Return the [X, Y] coordinate for the center point of the cell that contains the specified text.  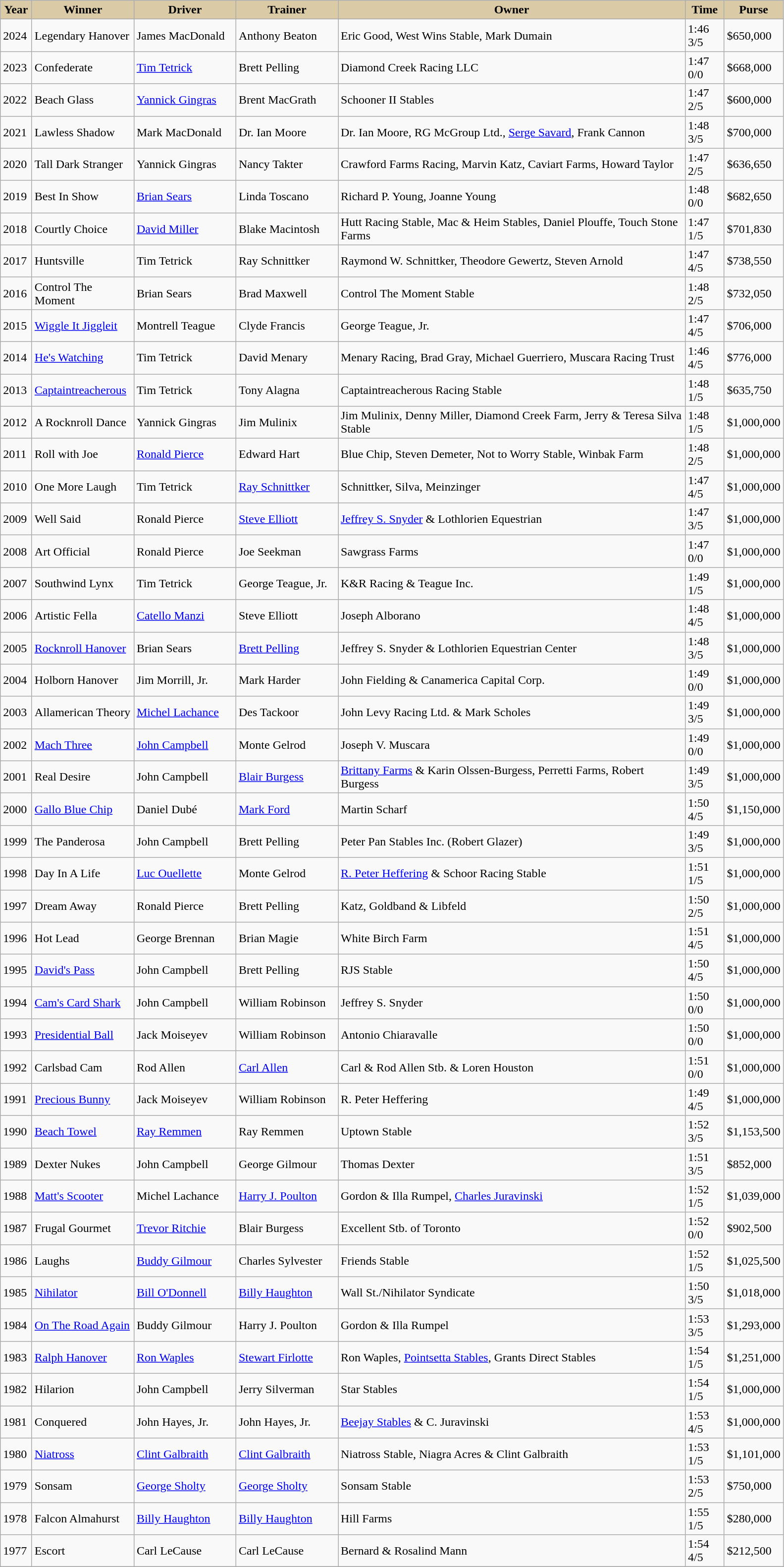
1:53 4/5 [705, 1421]
$902,500 [754, 1228]
$706,000 [754, 325]
Charles Sylvester [287, 1261]
Uptown Stable [511, 1132]
Allamerican Theory [83, 713]
1990 [16, 1132]
Ron Waples [185, 1357]
Bernard & Rosalind Mann [511, 1551]
One More Laugh [83, 487]
R. Peter Heffering [511, 1099]
Clyde Francis [287, 325]
Lawless Shadow [83, 132]
Martin Scharf [511, 809]
1998 [16, 873]
Joseph Alborano [511, 616]
Luc Ouellette [185, 873]
$1,018,000 [754, 1292]
1:52 0/0 [705, 1228]
Matt's Scooter [83, 1196]
2003 [16, 713]
Eric Good, West Wins Stable, Mark Dumain [511, 36]
1988 [16, 1196]
Jeffrey S. Snyder & Lothlorien Equestrian [511, 519]
1:51 0/0 [705, 1067]
Laughs [83, 1261]
David Miller [185, 229]
1980 [16, 1454]
Frugal Gourmet [83, 1228]
Carl & Rod Allen Stb. & Loren Houston [511, 1067]
2009 [16, 519]
George Gilmour [287, 1164]
Peter Pan Stables Inc. (Robert Glazer) [511, 841]
1983 [16, 1357]
$636,650 [754, 165]
Gordon & Illa Rumpel, Charles Juravinski [511, 1196]
Jerry Silverman [287, 1390]
Niatross Stable, Niagra Acres & Clint Galbraith [511, 1454]
Jim Morrill, Jr. [185, 680]
1999 [16, 841]
Day In A Life [83, 873]
Dexter Nukes [83, 1164]
Best In Show [83, 196]
Well Said [83, 519]
Ron Waples, Pointsetta Stables, Grants Direct Stables [511, 1357]
Antonio Chiaravalle [511, 1035]
The Panderosa [83, 841]
Rocknroll Hanover [83, 648]
Nihilator [83, 1292]
Gallo Blue Chip [83, 809]
$1,101,000 [754, 1454]
1989 [16, 1164]
James MacDonald [185, 36]
Beach Glass [83, 100]
Edward Hart [287, 455]
Crawford Farms Racing, Marvin Katz, Caviart Farms, Howard Taylor [511, 165]
Wiggle It Jiggleit [83, 325]
Catello Manzi [185, 616]
Jim Mulinix [287, 422]
1:49 1/5 [705, 584]
Dr. Ian Moore [287, 132]
Gordon & Illa Rumpel [511, 1325]
Des Tackoor [287, 713]
Carl Allen [287, 1067]
Ralph Hanover [83, 1357]
He's Watching [83, 358]
Stewart Firlotte [287, 1357]
2008 [16, 551]
1:48 0/0 [705, 196]
$1,293,000 [754, 1325]
1984 [16, 1325]
Captaintreacherous Racing Stable [511, 390]
1995 [16, 970]
$212,500 [754, 1551]
1996 [16, 939]
$600,000 [754, 100]
Brent MacGrath [287, 100]
Sonsam [83, 1487]
2019 [16, 196]
Winner [83, 10]
Purse [754, 10]
$1,025,500 [754, 1261]
$750,000 [754, 1487]
Richard P. Young, Joanne Young [511, 196]
Trevor Ritchie [185, 1228]
$1,039,000 [754, 1196]
David Menary [287, 358]
1:47 3/5 [705, 519]
1:55 1/5 [705, 1518]
Owner [511, 10]
1:51 3/5 [705, 1164]
Mark Harder [287, 680]
$1,153,500 [754, 1132]
2000 [16, 809]
1992 [16, 1067]
Dr. Ian Moore, RG McGroup Ltd., Serge Savard, Frank Cannon [511, 132]
Hill Farms [511, 1518]
R. Peter Heffering & Schoor Racing Stable [511, 873]
Hot Lead [83, 939]
Cam's Card Shark [83, 1003]
2012 [16, 422]
Friends Stable [511, 1261]
Katz, Goldband & Libfeld [511, 906]
Wall St./Nihilator Syndicate [511, 1292]
Jeffrey S. Snyder & Lothlorien Equestrian Center [511, 648]
$700,000 [754, 132]
RJS Stable [511, 970]
1:52 3/5 [705, 1132]
Falcon Almahurst [83, 1518]
Thomas Dexter [511, 1164]
2006 [16, 616]
Dream Away [83, 906]
Driver [185, 10]
1977 [16, 1551]
Control The Moment [83, 293]
1:54 4/5 [705, 1551]
2022 [16, 100]
Sonsam Stable [511, 1487]
1:50 3/5 [705, 1292]
Southwind Lynx [83, 584]
Year [16, 10]
Time [705, 10]
$280,000 [754, 1518]
1991 [16, 1099]
2005 [16, 648]
2020 [16, 165]
David's Pass [83, 970]
John Levy Racing Ltd. & Mark Scholes [511, 713]
Hilarion [83, 1390]
Precious Bunny [83, 1099]
Joe Seekman [287, 551]
2023 [16, 67]
Confederate [83, 67]
Nancy Takter [287, 165]
1981 [16, 1421]
1:49 4/5 [705, 1099]
Excellent Stb. of Toronto [511, 1228]
Linda Toscano [287, 196]
Star Stables [511, 1390]
Niatross [83, 1454]
Montrell Teague [185, 325]
2002 [16, 744]
1:46 4/5 [705, 358]
Artistic Fella [83, 616]
Jeffrey S. Snyder [511, 1003]
2001 [16, 777]
2011 [16, 455]
Legendary Hanover [83, 36]
Captaintreacherous [83, 390]
Control The Moment Stable [511, 293]
2016 [16, 293]
2014 [16, 358]
1979 [16, 1487]
1993 [16, 1035]
Carlsbad Cam [83, 1067]
Diamond Creek Racing LLC [511, 67]
Beejay Stables & C. Juravinski [511, 1421]
Mark Ford [287, 809]
White Birch Farm [511, 939]
$852,000 [754, 1164]
1:46 3/5 [705, 36]
Daniel Dubé [185, 809]
1:47 1/5 [705, 229]
2024 [16, 36]
Mach Three [83, 744]
$701,830 [754, 229]
1:53 3/5 [705, 1325]
1978 [16, 1518]
Tony Alagna [287, 390]
George Brennan [185, 939]
$668,000 [754, 67]
Rod Allen [185, 1067]
Brad Maxwell [287, 293]
1987 [16, 1228]
Beach Towel [83, 1132]
Real Desire [83, 777]
$635,750 [754, 390]
1:48 4/5 [705, 616]
On The Road Again [83, 1325]
K&R Racing & Teague Inc. [511, 584]
2018 [16, 229]
1:51 1/5 [705, 873]
1985 [16, 1292]
$732,050 [754, 293]
$776,000 [754, 358]
1:51 4/5 [705, 939]
2010 [16, 487]
2007 [16, 584]
2021 [16, 132]
John Fielding & Canamerica Capital Corp. [511, 680]
Conquered [83, 1421]
Sawgrass Farms [511, 551]
Brittany Farms & Karin Olssen-Burgess, Perretti Farms, Robert Burgess [511, 777]
Jim Mulinix, Denny Miller, Diamond Creek Farm, Jerry & Teresa Silva Stable [511, 422]
Blake Macintosh [287, 229]
$1,251,000 [754, 1357]
Schnittker, Silva, Meinzinger [511, 487]
1982 [16, 1390]
$1,150,000 [754, 809]
$650,000 [754, 36]
2017 [16, 261]
Bill O'Donnell [185, 1292]
1997 [16, 906]
Joseph V. Muscara [511, 744]
Raymond W. Schnittker, Theodore Gewertz, Steven Arnold [511, 261]
Tall Dark Stranger [83, 165]
Art Official [83, 551]
Menary Racing, Brad Gray, Michael Guerriero, Muscara Racing Trust [511, 358]
Escort [83, 1551]
$682,650 [754, 196]
1:50 2/5 [705, 906]
2015 [16, 325]
Roll with Joe [83, 455]
Hutt Racing Stable, Mac & Heim Stables, Daniel Plouffe, Touch Stone Farms [511, 229]
1986 [16, 1261]
Brian Magie [287, 939]
2013 [16, 390]
1994 [16, 1003]
$738,550 [754, 261]
A Rocknroll Dance [83, 422]
Blue Chip, Steven Demeter, Not to Worry Stable, Winbak Farm [511, 455]
Holborn Hanover [83, 680]
1:53 2/5 [705, 1487]
Schooner II Stables [511, 100]
2004 [16, 680]
Anthony Beaton [287, 36]
Mark MacDonald [185, 132]
Trainer [287, 10]
Courtly Choice [83, 229]
Huntsville [83, 261]
1:53 1/5 [705, 1454]
Presidential Ball [83, 1035]
